Return the [x, y] coordinate for the center point of the cell that contains the specified text.  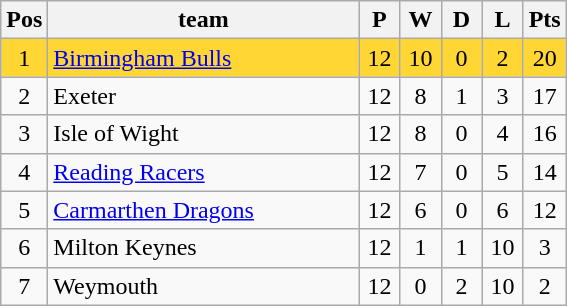
Carmarthen Dragons [204, 210]
20 [544, 58]
14 [544, 172]
Exeter [204, 96]
Birmingham Bulls [204, 58]
Pos [24, 20]
Weymouth [204, 286]
Isle of Wight [204, 134]
W [420, 20]
16 [544, 134]
Milton Keynes [204, 248]
D [462, 20]
17 [544, 96]
P [380, 20]
Reading Racers [204, 172]
Pts [544, 20]
L [502, 20]
team [204, 20]
